For the text-containing cell, return its midpoint in (X, Y) coordinate format. 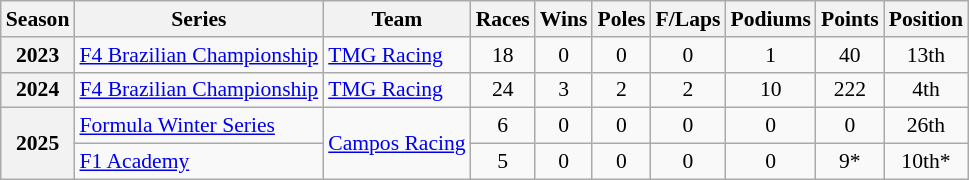
F/Laps (688, 19)
10 (770, 90)
26th (926, 126)
Formula Winter Series (198, 126)
6 (503, 126)
13th (926, 55)
Team (396, 19)
1 (770, 55)
18 (503, 55)
Wins (564, 19)
Season (38, 19)
2024 (38, 90)
Series (198, 19)
222 (850, 90)
F1 Academy (198, 162)
Races (503, 19)
9* (850, 162)
Position (926, 19)
40 (850, 55)
10th* (926, 162)
2023 (38, 55)
Poles (621, 19)
24 (503, 90)
Campos Racing (396, 144)
4th (926, 90)
Points (850, 19)
2025 (38, 144)
5 (503, 162)
3 (564, 90)
Podiums (770, 19)
